Output the [x, y] coordinate of the center of the cell containing the given text.  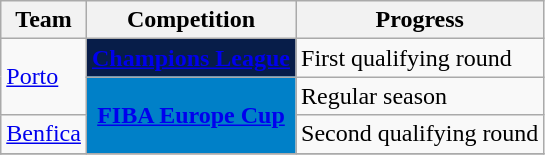
Champions League [190, 58]
Regular season [420, 96]
Benfica [44, 134]
Porto [44, 77]
Second qualifying round [420, 134]
First qualifying round [420, 58]
Team [44, 20]
Progress [420, 20]
FIBA Europe Cup [190, 115]
Competition [190, 20]
